For the text-containing cell, return its midpoint in (x, y) coordinate format. 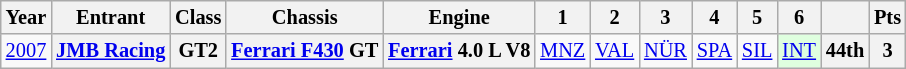
Ferrari 4.0 L V8 (459, 51)
SIL (757, 51)
MNZ (562, 51)
1 (562, 17)
Entrant (110, 17)
Chassis (304, 17)
JMB Racing (110, 51)
2 (614, 17)
6 (799, 17)
GT2 (198, 51)
44th (845, 51)
Year (26, 17)
INT (799, 51)
5 (757, 17)
Ferrari F430 GT (304, 51)
Engine (459, 17)
VAL (614, 51)
4 (714, 17)
2007 (26, 51)
Class (198, 17)
NÜR (666, 51)
Pts (888, 17)
SPA (714, 51)
